Pinpoint the cell where the given text exists, returning its [X, Y] midpoint coordinate. 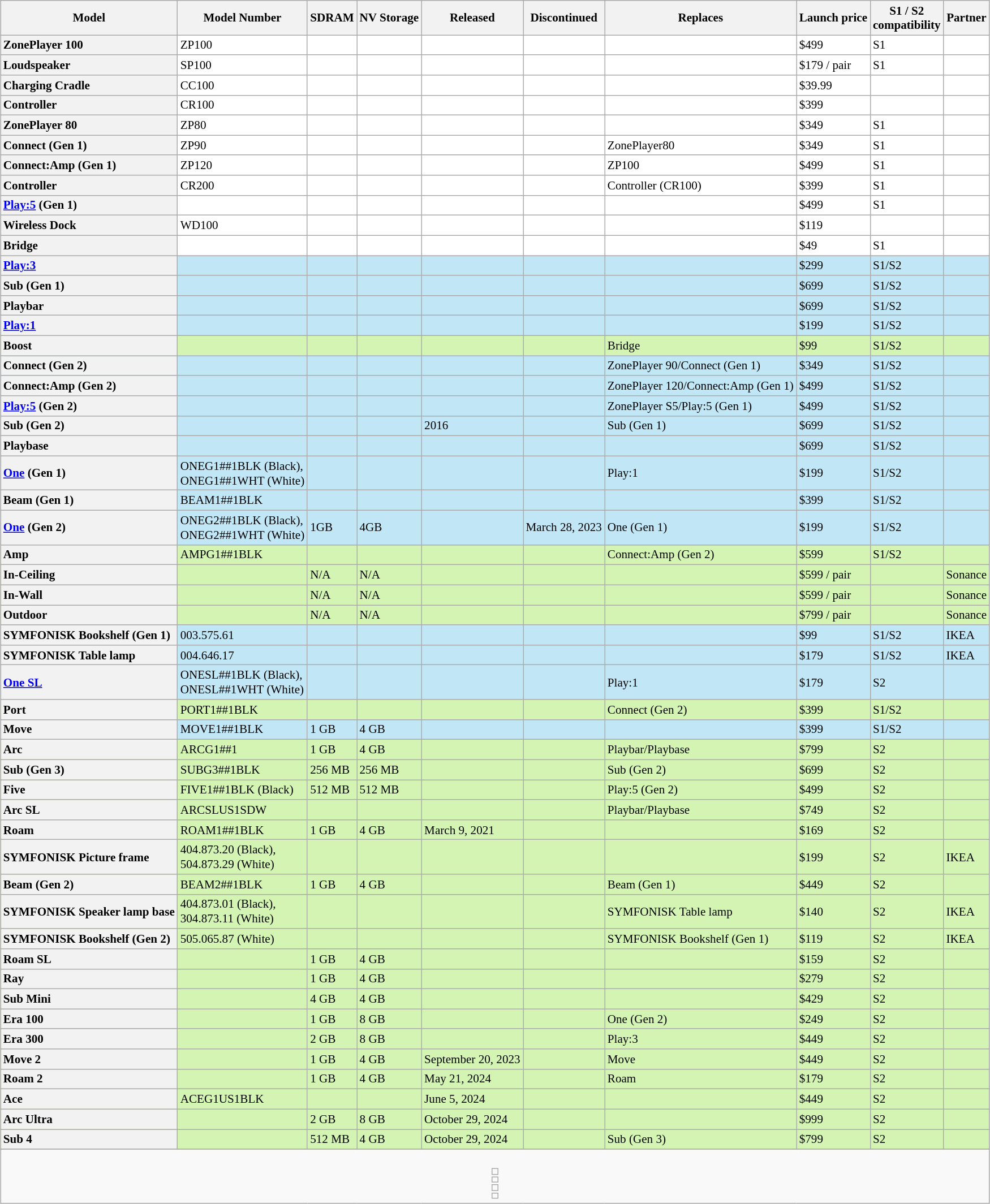
404.873.01 (Black), 304.873.11 (White) [242, 912]
NV Storage [389, 18]
Beam (Gen 2) [89, 884]
Playbar [89, 305]
Era 300 [89, 1038]
ZP80 [242, 126]
May 21, 2024 [472, 1079]
$599 [833, 554]
004.646.17 [242, 655]
ARCG1##1 [242, 750]
$799 / pair [833, 615]
S1 / S2compatibility [907, 18]
ZonePlayer 100 [89, 45]
Move 2 [89, 1059]
June 5, 2024 [472, 1099]
In-Ceiling [89, 575]
ZonePlayer 90/Connect (Gen 1) [700, 365]
One SL [89, 682]
BEAM2##1BLK [242, 884]
2016 [472, 425]
MOVE1##1BLK [242, 730]
In-Wall [89, 595]
Outdoor [89, 615]
CR100 [242, 105]
Wireless Dock [89, 225]
ZP120 [242, 165]
March 28, 2023 [564, 527]
Sub Mini [89, 999]
September 20, 2023 [472, 1059]
SYMFONISK Bookshelf (Gen 2) [89, 939]
Replaces [700, 18]
ONESL##1BLK (Black), ONESL##1WHT (White) [242, 682]
ZP90 [242, 145]
WD100 [242, 225]
ZonePlayer S5/Play:5 (Gen 1) [700, 406]
$169 [833, 829]
March 9, 2021 [472, 829]
Loudspeaker [89, 64]
Five [89, 789]
PORT1##1BLK [242, 709]
ZonePlayer80 [700, 145]
404.873.20 (Black),504.873.29 (White) [242, 857]
$749 [833, 810]
Boost [89, 345]
$49 [833, 245]
505.065.87 (White) [242, 939]
Discontinued [564, 18]
Connect (Gen 1) [89, 145]
$999 [833, 1119]
Roam SL [89, 959]
Port [89, 709]
Connect:Amp (Gen 1) [89, 165]
Play:5 (Gen 1) [89, 205]
$140 [833, 912]
Ace [89, 1099]
CC100 [242, 85]
Playbase [89, 446]
SDRAM [332, 18]
CR200 [242, 185]
1GB [332, 527]
ZonePlayer 80 [89, 126]
Sub 4 [89, 1139]
ZonePlayer 120/Connect:Amp (Gen 1) [700, 386]
ROAM1##1BLK [242, 829]
ACEG1US1BLK [242, 1099]
$249 [833, 1019]
Charging Cradle [89, 85]
Arc Ultra [89, 1119]
Arc [89, 750]
$179 / pair [833, 64]
Released [472, 18]
Launch price [833, 18]
ONEG1##1BLK (Black),ONEG1##1WHT (White) [242, 473]
Model Number [242, 18]
Partner [966, 18]
SYMFONISK Speaker lamp base [89, 912]
Controller (CR100) [700, 185]
Era 100 [89, 1019]
Ray [89, 978]
$299 [833, 266]
Roam 2 [89, 1079]
$429 [833, 999]
AMPG1##1BLK [242, 554]
$39.99 [833, 85]
ONEG2##1BLK (Black),ONEG2##1WHT (White) [242, 527]
Arc SL [89, 810]
Amp [89, 554]
SUBG3##1BLK [242, 769]
FIVE1##1BLK (Black) [242, 789]
SP100 [242, 64]
$159 [833, 959]
$279 [833, 978]
ARCSLUS1SDW [242, 810]
BEAM1##1BLK [242, 500]
Model [89, 18]
SYMFONISK Picture frame [89, 857]
4GB [389, 527]
003.575.61 [242, 635]
